Extract the (X, Y) coordinate from the center of the cell holding the provided text.  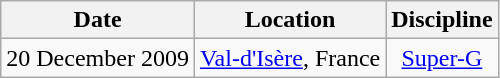
Discipline (442, 20)
Location (290, 20)
20 December 2009 (98, 58)
Val-d'Isère, France (290, 58)
Super-G (442, 58)
Date (98, 20)
